Capture the cell that displays the provided text and extract its (X, Y) central coordinate. 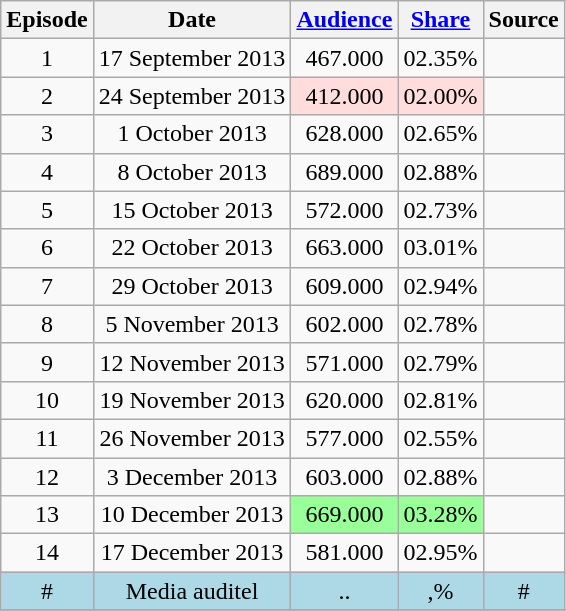
3 (47, 134)
02.79% (440, 362)
572.000 (344, 210)
,% (440, 591)
03.01% (440, 248)
5 (47, 210)
Source (524, 20)
Media auditel (192, 591)
7 (47, 286)
9 (47, 362)
2 (47, 96)
577.000 (344, 438)
8 (47, 324)
Audience (344, 20)
02.73% (440, 210)
1 October 2013 (192, 134)
02.55% (440, 438)
3 December 2013 (192, 477)
14 (47, 553)
02.78% (440, 324)
Date (192, 20)
24 September 2013 (192, 96)
11 (47, 438)
5 November 2013 (192, 324)
663.000 (344, 248)
4 (47, 172)
603.000 (344, 477)
02.00% (440, 96)
412.000 (344, 96)
02.81% (440, 400)
26 November 2013 (192, 438)
29 October 2013 (192, 286)
17 December 2013 (192, 553)
02.35% (440, 58)
02.65% (440, 134)
02.94% (440, 286)
8 October 2013 (192, 172)
1 (47, 58)
17 September 2013 (192, 58)
.. (344, 591)
10 December 2013 (192, 515)
12 (47, 477)
Share (440, 20)
689.000 (344, 172)
Episode (47, 20)
10 (47, 400)
22 October 2013 (192, 248)
581.000 (344, 553)
02.95% (440, 553)
571.000 (344, 362)
669.000 (344, 515)
602.000 (344, 324)
03.28% (440, 515)
609.000 (344, 286)
628.000 (344, 134)
19 November 2013 (192, 400)
15 October 2013 (192, 210)
467.000 (344, 58)
13 (47, 515)
6 (47, 248)
12 November 2013 (192, 362)
620.000 (344, 400)
